Locate the cell with the specified text and output its [X, Y] center coordinate. 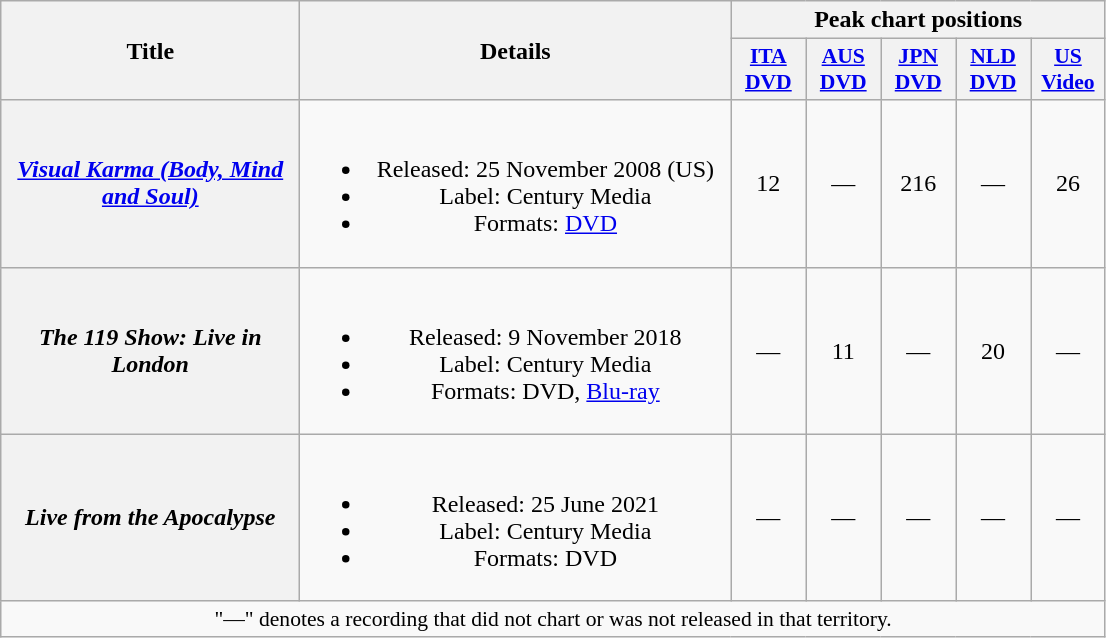
Details [516, 50]
AUSDVD [844, 70]
Visual Karma (Body, Mind and Soul) [150, 184]
USVideo [1068, 70]
Released: 25 June 2021Label: Century MediaFormats: DVD [516, 518]
ITADVD [768, 70]
JPNDVD [918, 70]
Peak chart positions [918, 20]
"—" denotes a recording that did not chart or was not released in that territory. [554, 619]
NLDDVD [994, 70]
Title [150, 50]
Released: 9 November 2018Label: Century MediaFormats: DVD, Blu-ray [516, 350]
11 [844, 350]
Live from the Apocalypse [150, 518]
26 [1068, 184]
The 119 Show: Live in London [150, 350]
20 [994, 350]
216 [918, 184]
12 [768, 184]
Released: 25 November 2008 (US)Label: Century MediaFormats: DVD [516, 184]
